Pinpoint the cell where the given text exists, returning its [x, y] midpoint coordinate. 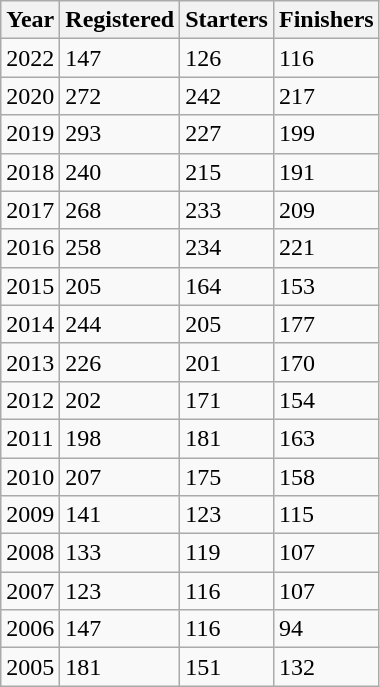
132 [326, 667]
158 [326, 477]
268 [120, 210]
175 [227, 477]
171 [227, 400]
133 [120, 553]
Year [30, 20]
141 [120, 515]
2012 [30, 400]
2006 [30, 629]
Finishers [326, 20]
2022 [30, 58]
151 [227, 667]
240 [120, 172]
126 [227, 58]
153 [326, 286]
272 [120, 96]
2020 [30, 96]
198 [120, 438]
201 [227, 362]
177 [326, 324]
234 [227, 248]
94 [326, 629]
226 [120, 362]
202 [120, 400]
2008 [30, 553]
Registered [120, 20]
2010 [30, 477]
154 [326, 400]
2019 [30, 134]
293 [120, 134]
217 [326, 96]
2015 [30, 286]
2007 [30, 591]
163 [326, 438]
209 [326, 210]
233 [227, 210]
227 [227, 134]
215 [227, 172]
207 [120, 477]
Starters [227, 20]
2009 [30, 515]
191 [326, 172]
2018 [30, 172]
244 [120, 324]
164 [227, 286]
2011 [30, 438]
2013 [30, 362]
119 [227, 553]
199 [326, 134]
2016 [30, 248]
115 [326, 515]
242 [227, 96]
258 [120, 248]
170 [326, 362]
2014 [30, 324]
221 [326, 248]
2017 [30, 210]
2005 [30, 667]
